Scan for the cell matching the given text and deliver its [x, y] coordinate at center. 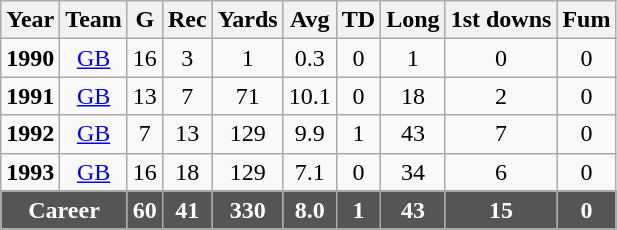
9.9 [310, 134]
60 [144, 210]
Year [30, 20]
41 [187, 210]
1993 [30, 172]
Career [64, 210]
Team [94, 20]
15 [501, 210]
2 [501, 96]
10.1 [310, 96]
Yards [248, 20]
TD [358, 20]
1992 [30, 134]
1st downs [501, 20]
1991 [30, 96]
71 [248, 96]
3 [187, 58]
G [144, 20]
8.0 [310, 210]
Long [413, 20]
Fum [586, 20]
6 [501, 172]
1990 [30, 58]
7.1 [310, 172]
Avg [310, 20]
0.3 [310, 58]
34 [413, 172]
330 [248, 210]
Rec [187, 20]
